Scan for the cell matching the given text and deliver its (X, Y) coordinate at center. 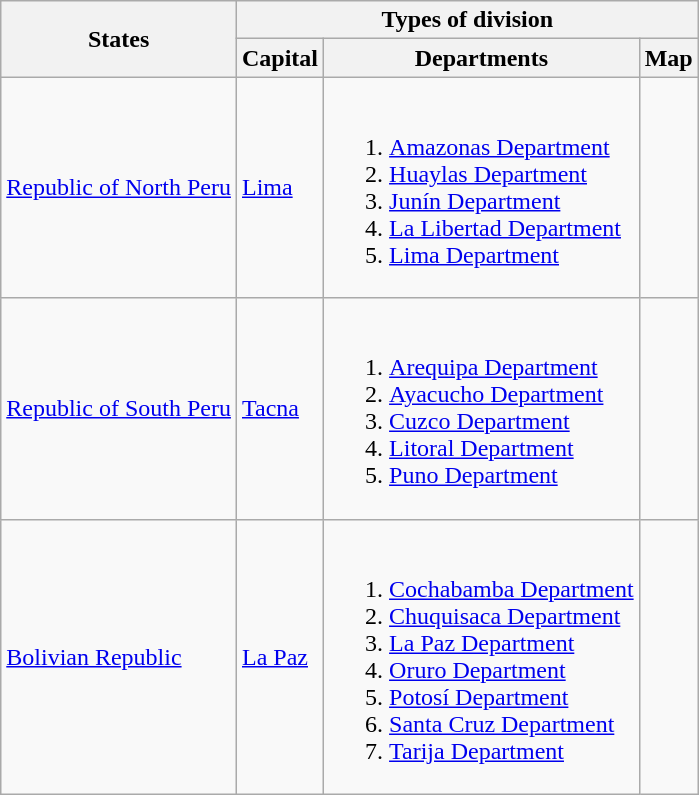
Map (668, 58)
Tacna (280, 408)
Bolivian Republic (119, 656)
Types of division (467, 20)
Lima (280, 188)
Republic of North Peru (119, 188)
Republic of South Peru (119, 408)
Departments (482, 58)
Amazonas DepartmentHuaylas DepartmentJunín DepartmentLa Libertad DepartmentLima Department (482, 188)
Arequipa DepartmentAyacucho DepartmentCuzco DepartmentLitoral DepartmentPuno Department (482, 408)
Cochabamba DepartmentChuquisaca DepartmentLa Paz DepartmentOruro DepartmentPotosí DepartmentSanta Cruz DepartmentTarija Department (482, 656)
States (119, 39)
La Paz (280, 656)
Capital (280, 58)
